Scan for the cell matching the given text and deliver its [x, y] coordinate at center. 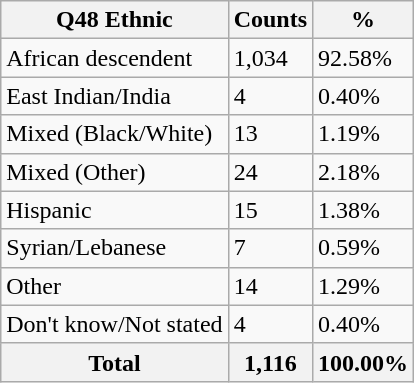
100.00% [364, 362]
0.59% [364, 248]
2.18% [364, 172]
1.29% [364, 286]
1,116 [270, 362]
15 [270, 210]
% [364, 20]
Other [114, 286]
Hispanic [114, 210]
1.38% [364, 210]
13 [270, 134]
7 [270, 248]
24 [270, 172]
Q48 Ethnic [114, 20]
Syrian/Lebanese [114, 248]
Total [114, 362]
1,034 [270, 58]
East Indian/India [114, 96]
92.58% [364, 58]
Counts [270, 20]
Mixed (Other) [114, 172]
1.19% [364, 134]
14 [270, 286]
Don't know/Not stated [114, 324]
African descendent [114, 58]
Mixed (Black/White) [114, 134]
